Determine the [X, Y] coordinate at the center of the cell enclosing the given text.  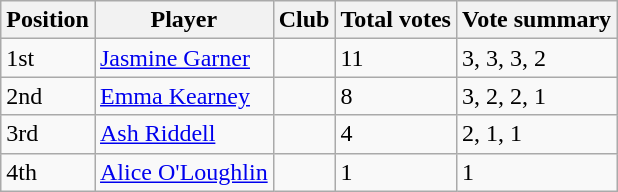
Position [48, 20]
Alice O'Loughlin [184, 172]
Ash Riddell [184, 134]
Player [184, 20]
3, 3, 3, 2 [536, 58]
11 [396, 58]
Vote summary [536, 20]
8 [396, 96]
Emma Kearney [184, 96]
2, 1, 1 [536, 134]
3, 2, 2, 1 [536, 96]
3rd [48, 134]
Total votes [396, 20]
Jasmine Garner [184, 58]
4th [48, 172]
2nd [48, 96]
Club [304, 20]
4 [396, 134]
1st [48, 58]
